Detect which cell encompasses the target text, then output its (X, Y) center coordinate. 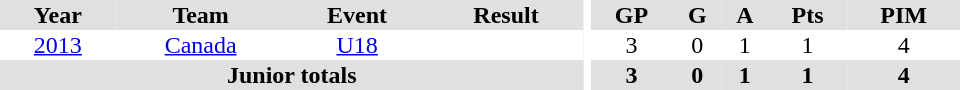
Result (506, 15)
PIM (904, 15)
2013 (58, 45)
Team (201, 15)
Canada (201, 45)
G (698, 15)
GP (631, 15)
A (745, 15)
Year (58, 15)
Junior totals (292, 75)
Pts (808, 15)
U18 (358, 45)
Event (358, 15)
